Output the (x, y) coordinate of the center of the cell containing the given text.  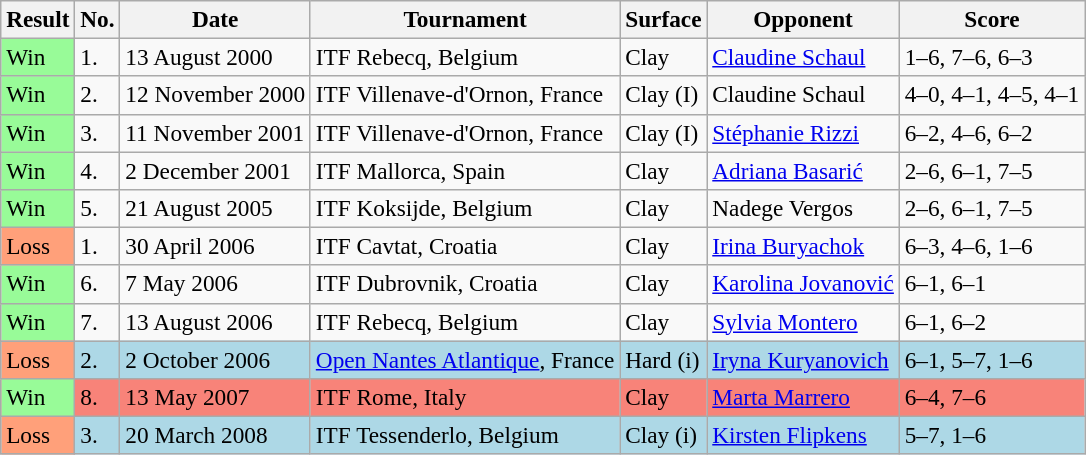
Clay (i) (664, 435)
Karolina Jovanović (803, 284)
8. (98, 397)
Kirsten Flipkens (803, 435)
Iryna Kuryanovich (803, 359)
13 August 2000 (215, 57)
Opponent (803, 19)
20 March 2008 (215, 435)
ITF Mallorca, Spain (464, 170)
12 November 2000 (215, 95)
4–0, 4–1, 4–5, 4–1 (992, 95)
Date (215, 19)
Open Nantes Atlantique, France (464, 359)
6. (98, 284)
Adriana Basarić (803, 170)
21 August 2005 (215, 208)
Tournament (464, 19)
7 May 2006 (215, 284)
ITF Dubrovnik, Croatia (464, 284)
No. (98, 19)
2 December 2001 (215, 170)
5–7, 1–6 (992, 435)
ITF Koksijde, Belgium (464, 208)
Nadege Vergos (803, 208)
Marta Marrero (803, 397)
6–1, 5–7, 1–6 (992, 359)
Surface (664, 19)
6–2, 4–6, 6–2 (992, 133)
7. (98, 322)
13 May 2007 (215, 397)
Hard (i) (664, 359)
Sylvia Montero (803, 322)
11 November 2001 (215, 133)
6–1, 6–2 (992, 322)
Irina Buryachok (803, 246)
6–1, 6–1 (992, 284)
4. (98, 170)
Stéphanie Rizzi (803, 133)
Result (38, 19)
6–3, 4–6, 1–6 (992, 246)
ITF Tessenderlo, Belgium (464, 435)
ITF Rome, Italy (464, 397)
30 April 2006 (215, 246)
6–4, 7–6 (992, 397)
1–6, 7–6, 6–3 (992, 57)
13 August 2006 (215, 322)
ITF Cavtat, Croatia (464, 246)
Score (992, 19)
5. (98, 208)
2 October 2006 (215, 359)
